Pinpoint the cell where the given text exists, returning its [x, y] midpoint coordinate. 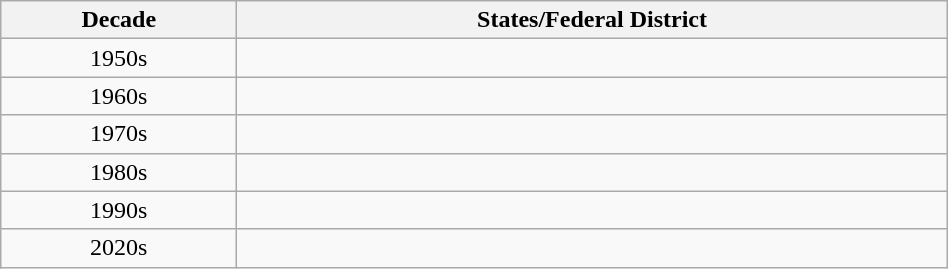
1990s [119, 210]
Decade [119, 20]
2020s [119, 248]
1960s [119, 96]
1950s [119, 58]
1970s [119, 134]
1980s [119, 172]
States/Federal District [592, 20]
